Provide the [X, Y] coordinate of the cell's center where the given text is located.  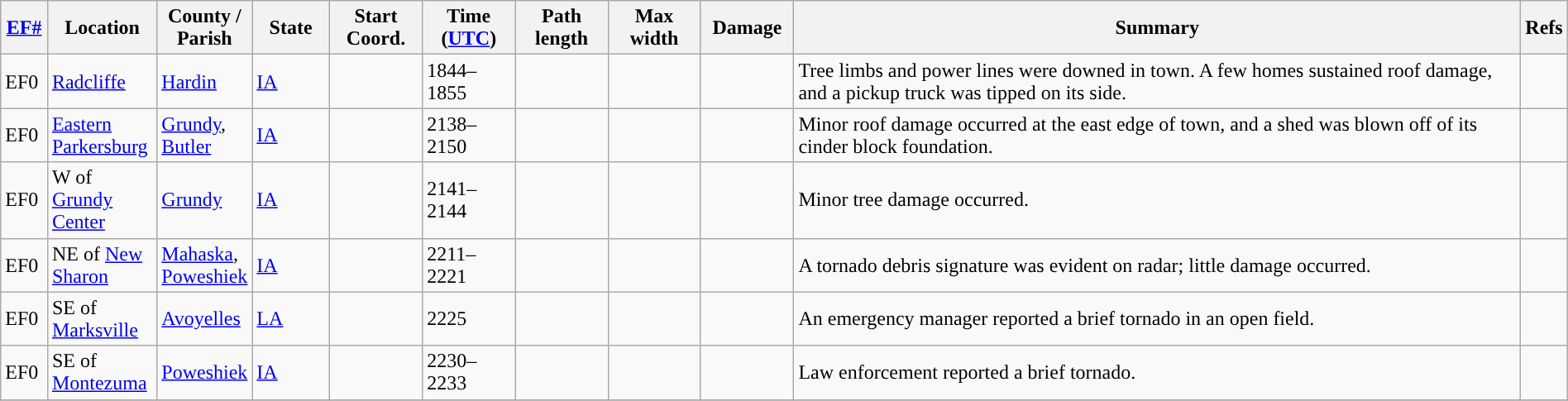
Law enforcement reported a brief tornado. [1158, 372]
A tornado debris signature was evident on radar; little damage occurred. [1158, 265]
SE of Montezuma [102, 372]
Avoyelles [205, 319]
Damage [748, 28]
EF# [25, 28]
Radcliffe [102, 81]
Minor roof damage occurred at the east edge of town, and a shed was blown off of its cinder block foundation. [1158, 136]
Start Coord. [375, 28]
An emergency manager reported a brief tornado in an open field. [1158, 319]
W of Grundy Center [102, 200]
Max width [654, 28]
Minor tree damage occurred. [1158, 200]
SE of Marksville [102, 319]
Grundy, Butler [205, 136]
State [291, 28]
2141–2144 [469, 200]
2138–2150 [469, 136]
Path length [562, 28]
Time (UTC) [469, 28]
Refs [1545, 28]
NE of New Sharon [102, 265]
LA [291, 319]
Poweshiek [205, 372]
Tree limbs and power lines were downed in town. A few homes sustained roof damage, and a pickup truck was tipped on its side. [1158, 81]
2211–2221 [469, 265]
2230–2233 [469, 372]
Summary [1158, 28]
Grundy [205, 200]
Hardin [205, 81]
Mahaska, Poweshiek [205, 265]
2225 [469, 319]
County / Parish [205, 28]
Eastern Parkersburg [102, 136]
Location [102, 28]
1844–1855 [469, 81]
